Scan for the cell matching the given text and deliver its [x, y] coordinate at center. 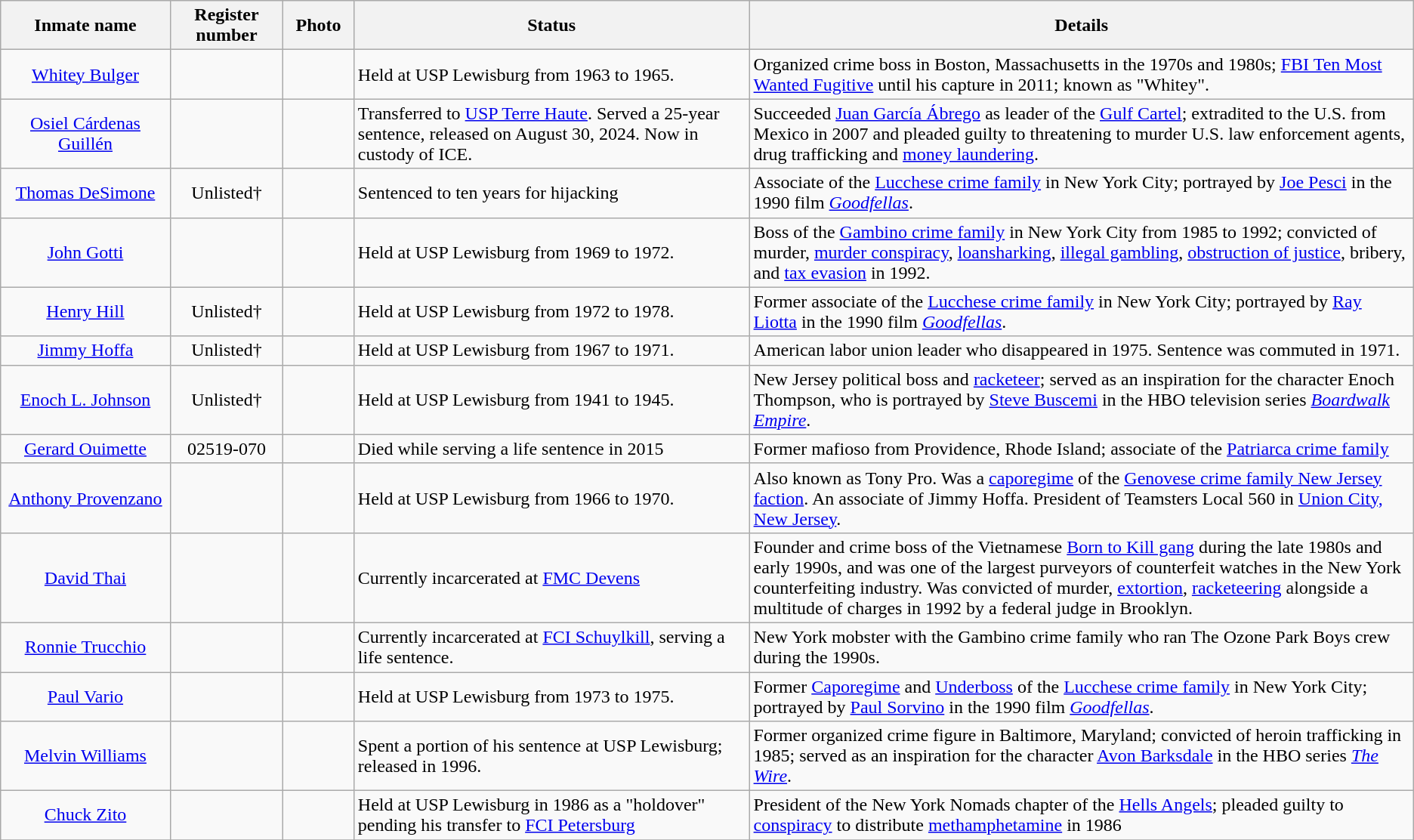
Organized crime boss in Boston, Massachusetts in the 1970s and 1980s; FBI Ten Most Wanted Fugitive until his capture in 2011; known as "Whitey". [1082, 74]
Held at USP Lewisburg from 1941 to 1945. [551, 400]
Whitey Bulger [85, 74]
Died while serving a life sentence in 2015 [551, 449]
Sentenced to ten years for hijacking [551, 193]
Currently incarcerated at FMC Devens [551, 577]
David Thai [85, 577]
Held at USP Lewisburg in 1986 as a "holdover" pending his transfer to FCI Petersburg [551, 816]
Former associate of the Lucchese crime family in New York City; portrayed by Ray Liotta in the 1990 film Goodfellas. [1082, 311]
Held at USP Lewisburg from 1973 to 1975. [551, 696]
Held at USP Lewisburg from 1966 to 1970. [551, 498]
New York mobster with the Gambino crime family who ran The Ozone Park Boys crew during the 1990s. [1082, 647]
John Gotti [85, 252]
Osiel Cárdenas Guillén [85, 134]
Melvin Williams [85, 756]
Thomas DeSimone [85, 193]
Held at USP Lewisburg from 1972 to 1978. [551, 311]
02519-070 [227, 449]
American labor union leader who disappeared in 1975. Sentence was commuted in 1971. [1082, 351]
Jimmy Hoffa [85, 351]
Chuck Zito [85, 816]
Enoch L. Johnson [85, 400]
Status [551, 26]
Photo [319, 26]
Associate of the Lucchese crime family in New York City; portrayed by Joe Pesci in the 1990 film Goodfellas. [1082, 193]
Held at USP Lewisburg from 1967 to 1971. [551, 351]
Transferred to USP Terre Haute. Served a 25-year sentence, released on August 30, 2024. Now in custody of ICE. [551, 134]
Former mafioso from Providence, Rhode Island; associate of the Patriarca crime family [1082, 449]
Currently incarcerated at FCI Schuylkill, serving a life sentence. [551, 647]
Henry Hill [85, 311]
Inmate name [85, 26]
Gerard Ouimette [85, 449]
Former Caporegime and Underboss of the Lucchese crime family in New York City; portrayed by Paul Sorvino in the 1990 film Goodfellas. [1082, 696]
Details [1082, 26]
Held at USP Lewisburg from 1969 to 1972. [551, 252]
Ronnie Trucchio [85, 647]
President of the New York Nomads chapter of the Hells Angels; pleaded guilty to conspiracy to distribute methamphetamine in 1986 [1082, 816]
Register number [227, 26]
Paul Vario [85, 696]
Spent a portion of his sentence at USP Lewisburg; released in 1996. [551, 756]
Anthony Provenzano [85, 498]
Held at USP Lewisburg from 1963 to 1965. [551, 74]
